Determine the (x, y) coordinate at the center of the cell enclosing the given text.  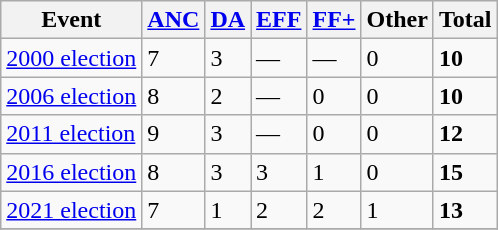
2021 election (72, 210)
2006 election (72, 96)
13 (465, 210)
ANC (174, 20)
2000 election (72, 58)
Total (465, 20)
9 (174, 134)
12 (465, 134)
FF+ (334, 20)
Other (397, 20)
Event (72, 20)
15 (465, 172)
EFF (279, 20)
2011 election (72, 134)
DA (228, 20)
2016 election (72, 172)
